For the text-containing cell, return its midpoint in [X, Y] coordinate format. 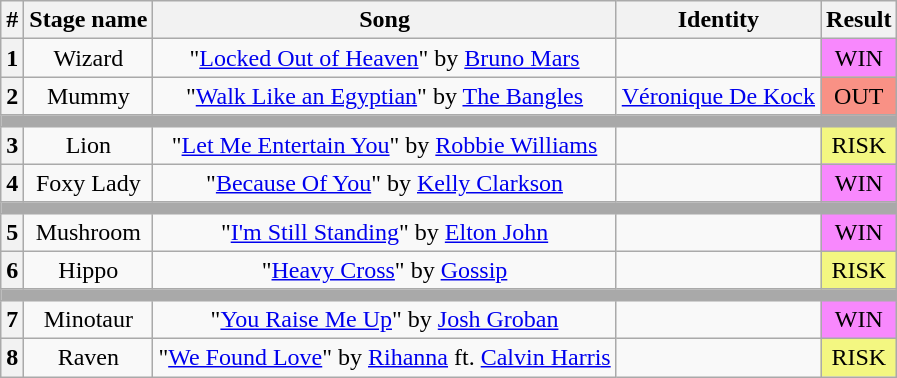
"Because Of You" by Kelly Clarkson [384, 183]
5 [12, 232]
OUT [859, 96]
Result [859, 20]
3 [12, 145]
"Let Me Entertain You" by Robbie Williams [384, 145]
"Walk Like an Egyptian" by The Bangles [384, 96]
"I'm Still Standing" by Elton John [384, 232]
7 [12, 319]
2 [12, 96]
4 [12, 183]
1 [12, 58]
Identity [718, 20]
8 [12, 357]
Song [384, 20]
"Heavy Cross" by Gossip [384, 270]
"Locked Out of Heaven" by Bruno Mars [384, 58]
Wizard [88, 58]
Raven [88, 357]
"You Raise Me Up" by Josh Groban [384, 319]
Stage name [88, 20]
Minotaur [88, 319]
6 [12, 270]
Foxy Lady [88, 183]
"We Found Love" by Rihanna ft. Calvin Harris [384, 357]
Hippo [88, 270]
Véronique De Kock [718, 96]
Mushroom [88, 232]
Mummy [88, 96]
# [12, 20]
Lion [88, 145]
